Detect which cell encompasses the target text, then output its (x, y) center coordinate. 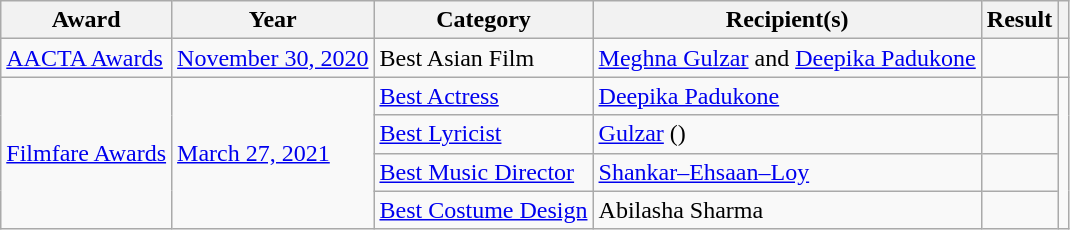
Result (1019, 20)
Award (86, 20)
Best Music Director (484, 172)
Deepika Padukone (787, 96)
Filmfare Awards (86, 153)
Gulzar () (787, 134)
Abilasha Sharma (787, 210)
November 30, 2020 (273, 58)
Best Actress (484, 96)
AACTA Awards (86, 58)
Best Lyricist (484, 134)
March 27, 2021 (273, 153)
Meghna Gulzar and Deepika Padukone (787, 58)
Category (484, 20)
Best Costume Design (484, 210)
Year (273, 20)
Best Asian Film (484, 58)
Shankar–Ehsaan–Loy (787, 172)
Recipient(s) (787, 20)
